From the cell containing the given text, extract its center point as (X, Y) coordinate. 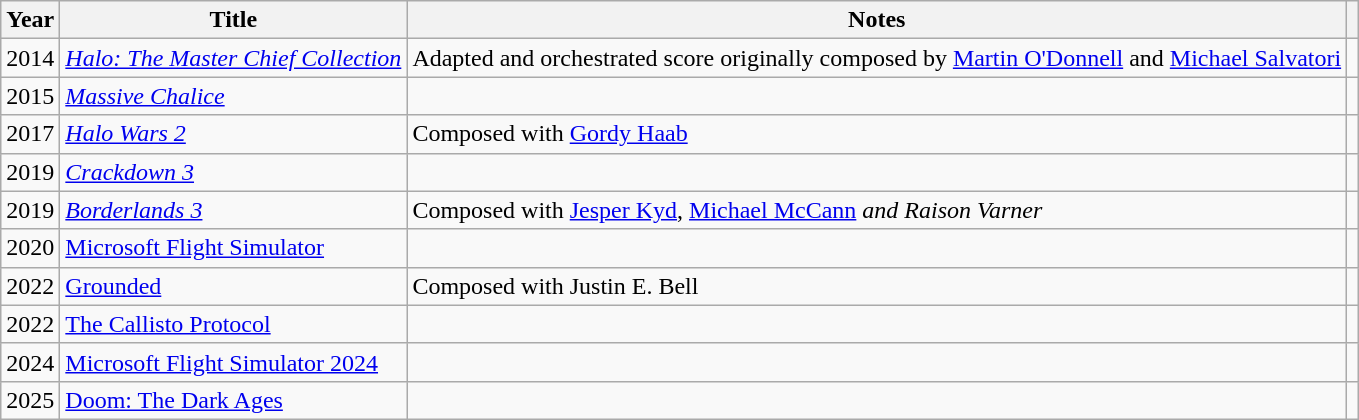
Composed with Gordy Haab (877, 134)
Halo: The Master Chief Collection (234, 58)
The Callisto Protocol (234, 324)
Microsoft Flight Simulator (234, 248)
Microsoft Flight Simulator 2024 (234, 362)
2017 (30, 134)
Year (30, 20)
2020 (30, 248)
2015 (30, 96)
Borderlands 3 (234, 210)
Title (234, 20)
2014 (30, 58)
Halo Wars 2 (234, 134)
2025 (30, 400)
Composed with Justin E. Bell (877, 286)
Massive Chalice (234, 96)
Composed with Jesper Kyd, Michael McCann and Raison Varner (877, 210)
Adapted and orchestrated score originally composed by Martin O'Donnell and Michael Salvatori (877, 58)
Doom: The Dark Ages (234, 400)
Crackdown 3 (234, 172)
2024 (30, 362)
Notes (877, 20)
Grounded (234, 286)
